From the cell containing the given text, extract its center point as [X, Y] coordinate. 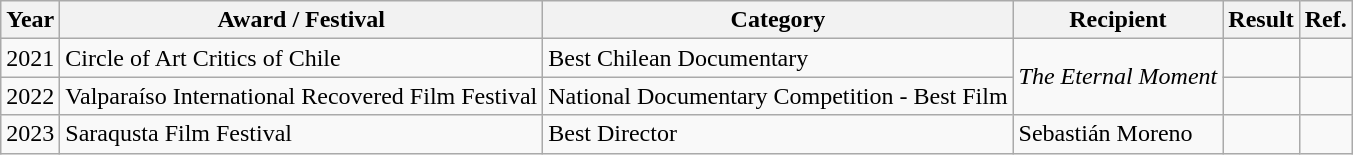
2022 [30, 96]
Award / Festival [302, 20]
2023 [30, 134]
Category [778, 20]
Year [30, 20]
Result [1261, 20]
2021 [30, 58]
Saraqusta Film Festival [302, 134]
Sebastián Moreno [1118, 134]
Best Chilean Documentary [778, 58]
Valparaíso International Recovered Film Festival [302, 96]
The Eternal Moment [1118, 77]
Best Director [778, 134]
Recipient [1118, 20]
Circle of Art Critics of Chile [302, 58]
Ref. [1326, 20]
National Documentary Competition - Best Film [778, 96]
